Scan for the cell matching the given text and deliver its (x, y) coordinate at center. 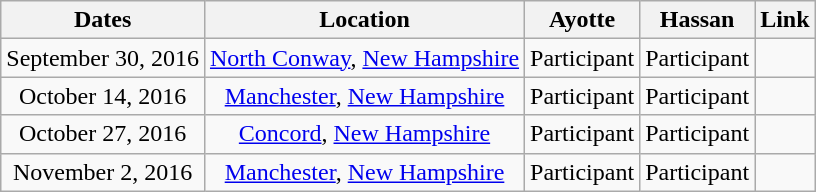
November 2, 2016 (103, 172)
North Conway, New Hampshire (364, 58)
Concord, New Hampshire (364, 134)
Link (785, 20)
Location (364, 20)
Hassan (698, 20)
Ayotte (582, 20)
Dates (103, 20)
September 30, 2016 (103, 58)
October 14, 2016 (103, 96)
October 27, 2016 (103, 134)
